Detect which cell encompasses the target text, then output its [x, y] center coordinate. 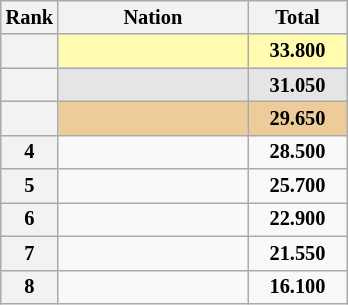
7 [30, 253]
Nation [153, 17]
22.900 [298, 219]
16.100 [298, 287]
Rank [30, 17]
28.500 [298, 152]
4 [30, 152]
8 [30, 287]
29.650 [298, 118]
Total [298, 17]
5 [30, 186]
31.050 [298, 85]
6 [30, 219]
33.800 [298, 51]
25.700 [298, 186]
21.550 [298, 253]
